Determine the [x, y] coordinate at the center of the cell enclosing the given text.  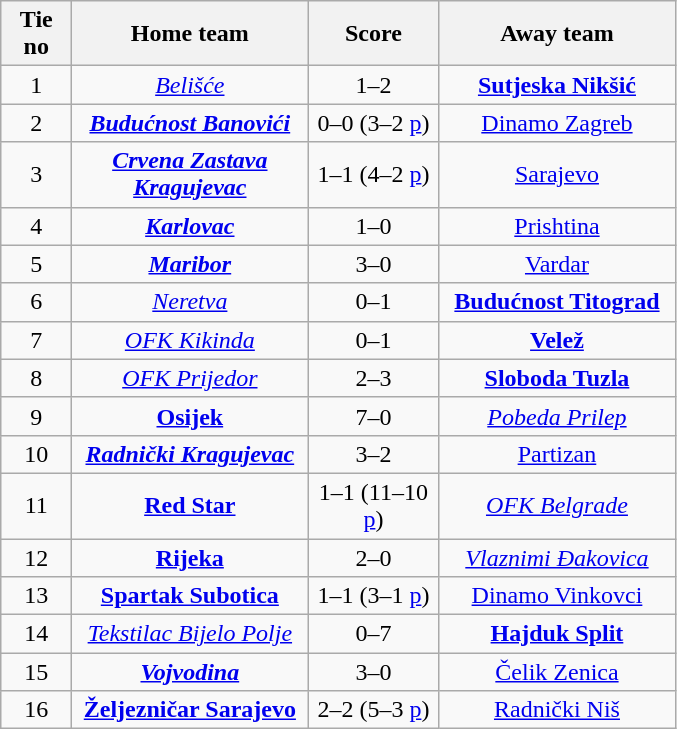
0–7 [374, 634]
Partizan [557, 454]
Željezničar Sarajevo [190, 710]
Score [374, 34]
Belišće [190, 85]
Hajduk Split [557, 634]
Radnički Niš [557, 710]
OFK Prijedor [190, 378]
Sloboda Tuzla [557, 378]
6 [36, 302]
Pobeda Prilep [557, 416]
5 [36, 264]
2–3 [374, 378]
Neretva [190, 302]
Budućnost Titograd [557, 302]
15 [36, 672]
2–0 [374, 557]
Čelik Zenica [557, 672]
1 [36, 85]
Sutjeska Nikšić [557, 85]
Prishtina [557, 226]
14 [36, 634]
12 [36, 557]
9 [36, 416]
Budućnost Banovići [190, 123]
OFK Belgrade [557, 506]
1–1 (11–10 p) [374, 506]
4 [36, 226]
Velež [557, 340]
8 [36, 378]
1–0 [374, 226]
Vardar [557, 264]
2 [36, 123]
Away team [557, 34]
3–2 [374, 454]
7–0 [374, 416]
3 [36, 174]
Tekstilac Bijelo Polje [190, 634]
OFK Kikinda [190, 340]
Maribor [190, 264]
Osijek [190, 416]
Vojvodina [190, 672]
Radnički Kragujevac [190, 454]
Karlovac [190, 226]
Red Star [190, 506]
13 [36, 596]
Dinamo Zagreb [557, 123]
Sarajevo [557, 174]
7 [36, 340]
11 [36, 506]
1–1 (3–1 p) [374, 596]
Vlaznimi Đakovica [557, 557]
Home team [190, 34]
1–1 (4–2 p) [374, 174]
16 [36, 710]
Spartak Subotica [190, 596]
1–2 [374, 85]
Rijeka [190, 557]
Crvena Zastava Kragujevac [190, 174]
2–2 (5–3 p) [374, 710]
10 [36, 454]
Tie no [36, 34]
0–0 (3–2 p) [374, 123]
Dinamo Vinkovci [557, 596]
